Provide the (X, Y) coordinate of the cell's center where the given text is located.  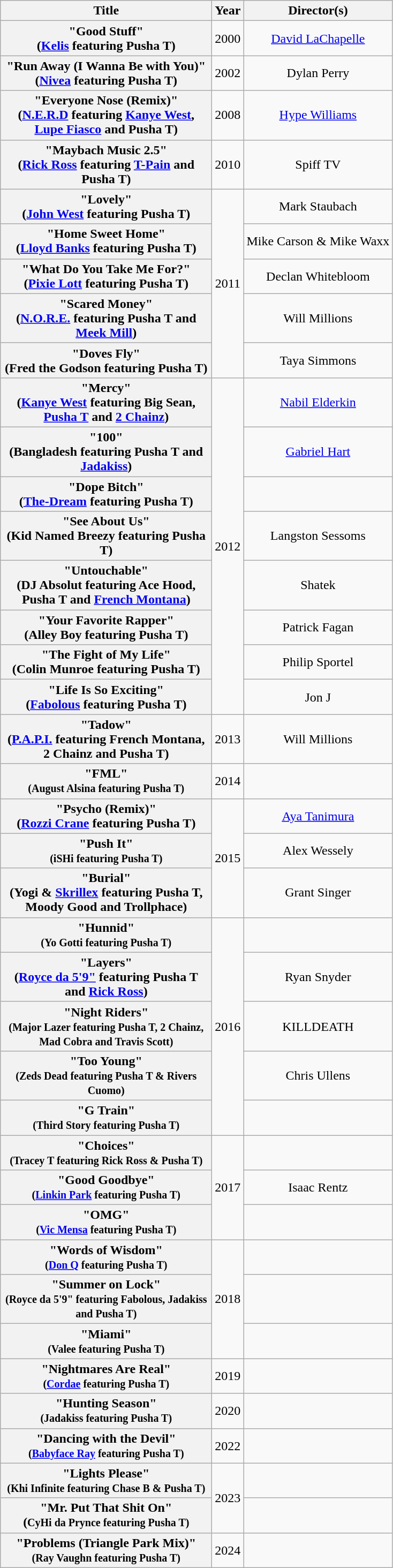
"Problems (Triangle Park Mix)"(Ray Vaughn featuring Pusha T) (106, 1550)
"Scared Money"(N.O.R.E. featuring Pusha T and Meek Mill) (106, 318)
"Good Stuff"(Kelis featuring Pusha T) (106, 39)
2024 (228, 1550)
Isaac Rentz (318, 1188)
"Run Away (I Wanna Be with You)"(Nivea featuring Pusha T) (106, 73)
"Miami"(Valee featuring Pusha T) (106, 1341)
Title (106, 11)
"Your Favorite Rapper"(Alley Boy featuring Pusha T) (106, 628)
"Nightmares Are Real"(Cordae featuring Pusha T) (106, 1376)
"Tadow"(P.A.P.I. featuring French Montana, 2 Chainz and Pusha T) (106, 739)
"Life Is So Exciting"(Fabolous featuring Pusha T) (106, 697)
2012 (228, 546)
"Hunnid"(Yo Gotti featuring Pusha T) (106, 935)
"Burial"(Yogi & Skrillex featuring Pusha T, Moody Good and Trollphace) (106, 893)
"Hunting Season"(Jadakiss featuring Pusha T) (106, 1411)
Langston Sessoms (318, 536)
2011 (228, 283)
Gabriel Hart (318, 451)
2010 (228, 164)
"G Train"(Third Story featuring Pusha T) (106, 1117)
"Choices"(Tracey T featuring Rick Ross & Pusha T) (106, 1152)
2017 (228, 1188)
2014 (228, 781)
Mark Staubach (318, 207)
Declan Whitebloom (318, 276)
Ryan Snyder (318, 977)
2020 (228, 1411)
Spiff TV (318, 164)
"Layers"(Royce da 5'9" featuring Pusha T and Rick Ross) (106, 977)
Jon J (318, 697)
Taya Simmons (318, 360)
Mike Carson & Mike Waxx (318, 241)
Director(s) (318, 11)
"Home Sweet Home"(Lloyd Banks featuring Pusha T) (106, 241)
"OMG"(Vic Mensa featuring Pusha T) (106, 1222)
Dylan Perry (318, 73)
"Mr. Put That Shit On"(CyHi da Prynce featuring Pusha T) (106, 1516)
"Mercy"(Kanye West featuring Big Sean, Pusha T and 2 Chainz) (106, 402)
"Psycho (Remix)"(Rozzi Crane featuring Pusha T) (106, 816)
2008 (228, 115)
"100"(Bangladesh featuring Pusha T and Jadakiss) (106, 451)
2013 (228, 739)
"Words of Wisdom"(Don Q featuring Pusha T) (106, 1257)
Nabil Elderkin (318, 402)
"Dancing with the Devil"(Babyface Ray featuring Pusha T) (106, 1446)
2000 (228, 39)
"Push It"(iSHi featuring Pusha T) (106, 850)
"Lovely"(John West featuring Pusha T) (106, 207)
2018 (228, 1299)
2015 (228, 858)
"Maybach Music 2.5"(Rick Ross featuring T-Pain and Pusha T) (106, 164)
"Doves Fly"(Fred the Godson featuring Pusha T) (106, 360)
Patrick Fagan (318, 628)
"FML"(August Alsina featuring Pusha T) (106, 781)
"Summer on Lock"(Royce da 5'9" featuring Fabolous, Jadakiss and Pusha T) (106, 1299)
"The Fight of My Life"(Colin Munroe featuring Pusha T) (106, 662)
KILLDEATH (318, 1026)
Year (228, 11)
"What Do You Take Me For?"(Pixie Lott featuring Pusha T) (106, 276)
Alex Wessely (318, 850)
2002 (228, 73)
"Lights Please"(Khi Infinite featuring Chase B & Pusha T) (106, 1480)
2019 (228, 1376)
"Good Goodbye"(Linkin Park featuring Pusha T) (106, 1188)
"See About Us"(Kid Named Breezy featuring Pusha T) (106, 536)
Aya Tanimura (318, 816)
Chris Ullens (318, 1075)
David LaChapelle (318, 39)
Philip Sportel (318, 662)
"Everyone Nose (Remix)"(N.E.R.D featuring Kanye West, Lupe Fiasco and Pusha T) (106, 115)
2016 (228, 1026)
"Night Riders"(Major Lazer featuring Pusha T, 2 Chainz, Mad Cobra and Travis Scott) (106, 1026)
"Untouchable"(DJ Absolut featuring Ace Hood, Pusha T and French Montana) (106, 585)
2022 (228, 1446)
"Dope Bitch"(The-Dream featuring Pusha T) (106, 494)
Hype Williams (318, 115)
2023 (228, 1498)
Grant Singer (318, 893)
Shatek (318, 585)
"Too Young"(Zeds Dead featuring Pusha T & Rivers Cuomo) (106, 1075)
